Return (x, y) of the center of cell containing provided text 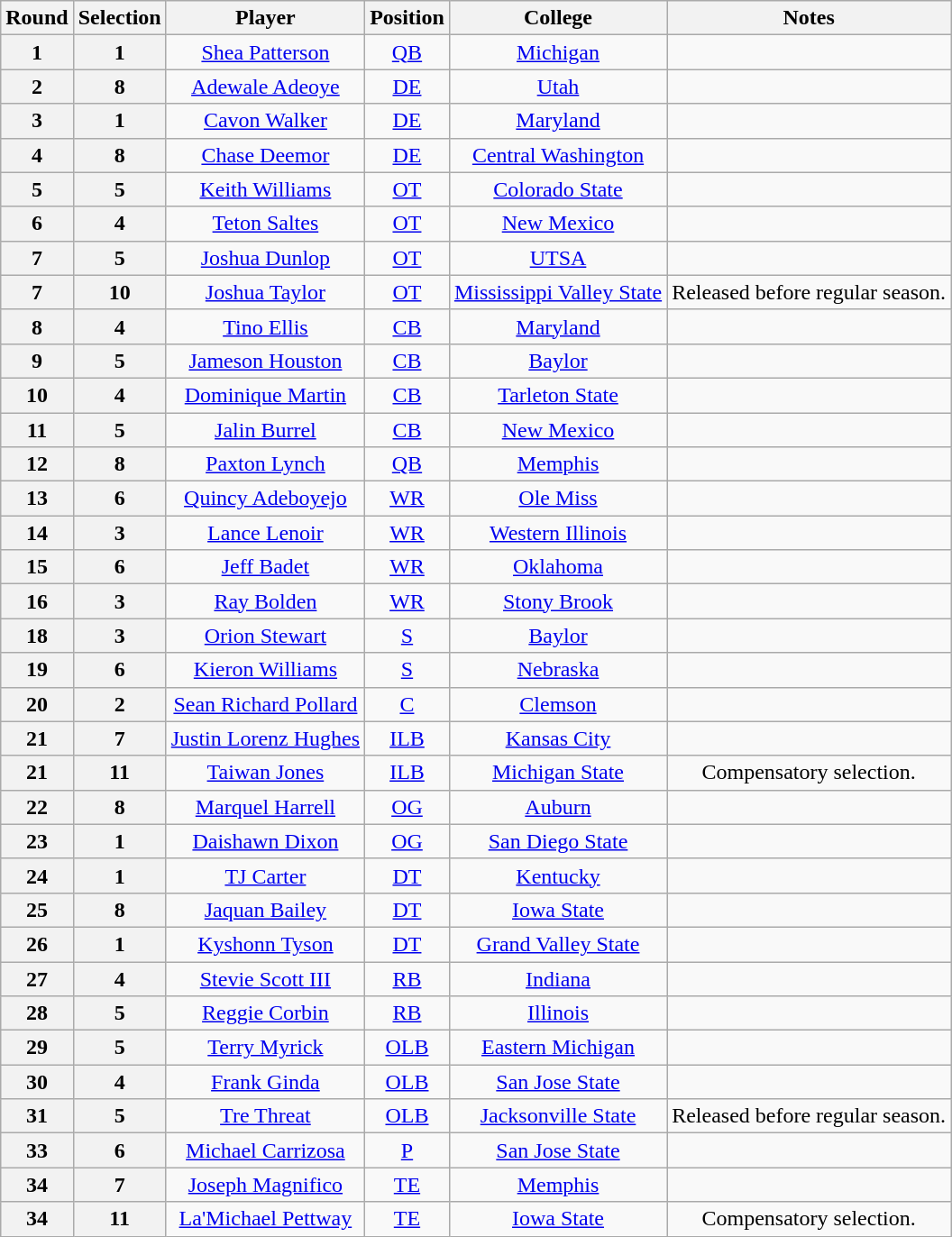
Western Illinois (557, 533)
Central Washington (557, 155)
Oklahoma (557, 567)
Stevie Scott III (265, 978)
29 (37, 1048)
Sean Richard Pollard (265, 704)
Position (407, 18)
23 (37, 841)
P (407, 1150)
Utah (557, 87)
Cavon Walker (265, 121)
27 (37, 978)
Tino Ellis (265, 326)
15 (37, 567)
Nebraska (557, 670)
Terry Myrick (265, 1048)
College (557, 18)
Michigan State (557, 773)
Kentucky (557, 875)
La'Michael Pettway (265, 1219)
Auburn (557, 807)
Jameson Houston (265, 361)
24 (37, 875)
30 (37, 1082)
Daishawn Dixon (265, 841)
25 (37, 910)
Keith Williams (265, 189)
Michigan (557, 52)
UTSA (557, 258)
Paxton Lynch (265, 464)
Tarleton State (557, 395)
Notes (810, 18)
Kansas City (557, 738)
Shea Patterson (265, 52)
16 (37, 601)
TJ Carter (265, 875)
Michael Carrizosa (265, 1150)
Selection (119, 18)
19 (37, 670)
31 (37, 1116)
Indiana (557, 978)
Taiwan Jones (265, 773)
28 (37, 1013)
Chase Deemor (265, 155)
Clemson (557, 704)
Joshua Taylor (265, 292)
Quincy Adeboyejo (265, 499)
Jalin Burrel (265, 430)
Grand Valley State (557, 944)
Colorado State (557, 189)
20 (37, 704)
Ray Bolden (265, 601)
Tre Threat (265, 1116)
C (407, 704)
Reggie Corbin (265, 1013)
Eastern Michigan (557, 1048)
Mississippi Valley State (557, 292)
Jaquan Bailey (265, 910)
9 (37, 361)
Kieron Williams (265, 670)
Kyshonn Tyson (265, 944)
26 (37, 944)
Ole Miss (557, 499)
33 (37, 1150)
Jacksonville State (557, 1116)
Joseph Magnifico (265, 1185)
Frank Ginda (265, 1082)
Orion Stewart (265, 636)
Joshua Dunlop (265, 258)
Jeff Badet (265, 567)
San Diego State (557, 841)
Round (37, 18)
13 (37, 499)
Adewale Adeoye (265, 87)
Dominique Martin (265, 395)
12 (37, 464)
18 (37, 636)
Illinois (557, 1013)
Teton Saltes (265, 224)
Player (265, 18)
Lance Lenoir (265, 533)
Stony Brook (557, 601)
22 (37, 807)
14 (37, 533)
Marquel Harrell (265, 807)
Justin Lorenz Hughes (265, 738)
